Scan for the cell matching the given text and deliver its (x, y) coordinate at center. 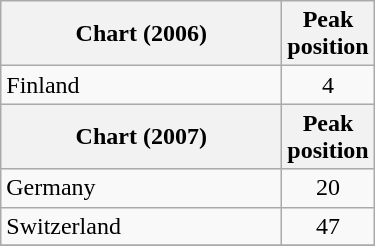
Germany (142, 188)
Switzerland (142, 226)
20 (328, 188)
Chart (2007) (142, 136)
Finland (142, 85)
47 (328, 226)
4 (328, 85)
Chart (2006) (142, 34)
